Scan for the cell matching the given text and deliver its [X, Y] coordinate at center. 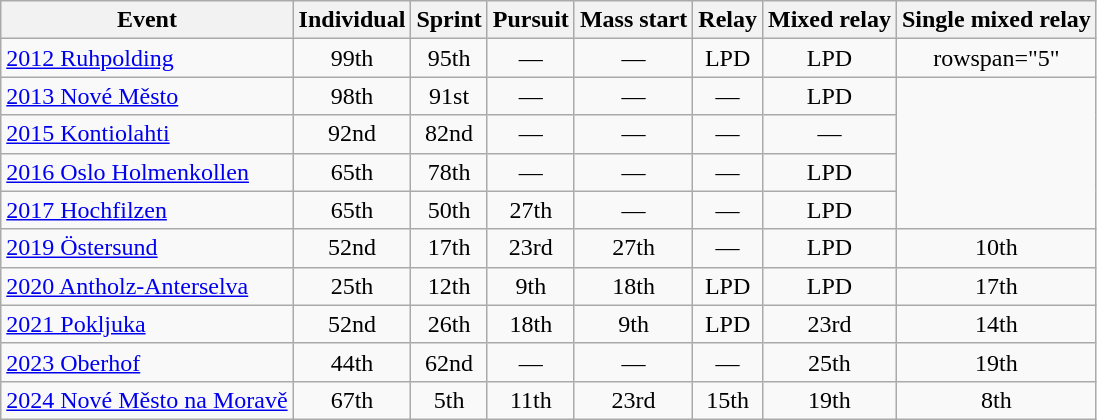
2020 Antholz-Anterselva [147, 286]
62nd [449, 362]
Event [147, 20]
10th [996, 248]
50th [449, 210]
Individual [352, 20]
Mass start [633, 20]
2019 Östersund [147, 248]
12th [449, 286]
2015 Kontiolahti [147, 134]
15th [728, 400]
82nd [449, 134]
Sprint [449, 20]
44th [352, 362]
78th [449, 172]
2016 Oslo Holmenkollen [147, 172]
67th [352, 400]
95th [449, 58]
14th [996, 324]
92nd [352, 134]
Pursuit [530, 20]
91st [449, 96]
2023 Oberhof [147, 362]
2021 Pokljuka [147, 324]
26th [449, 324]
98th [352, 96]
2017 Hochfilzen [147, 210]
rowspan="5" [996, 58]
5th [449, 400]
99th [352, 58]
8th [996, 400]
2013 Nové Město [147, 96]
2012 Ruhpolding [147, 58]
Mixed relay [829, 20]
Single mixed relay [996, 20]
2024 Nové Město na Moravě [147, 400]
Relay [728, 20]
11th [530, 400]
